Determine the (X, Y) coordinate at the center of the cell enclosing the given text.  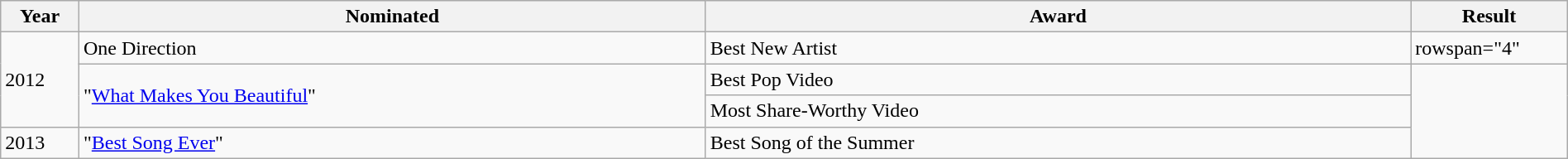
Year (40, 17)
Best Song of the Summer (1059, 142)
Best New Artist (1059, 48)
"What Makes You Beautiful" (392, 95)
2012 (40, 79)
"Best Song Ever" (392, 142)
2013 (40, 142)
rowspan="4" (1489, 48)
Best Pop Video (1059, 79)
Award (1059, 17)
Nominated (392, 17)
Result (1489, 17)
One Direction (392, 48)
Most Share-Worthy Video (1059, 111)
